Determine the [X, Y] coordinate at the center of the cell enclosing the given text.  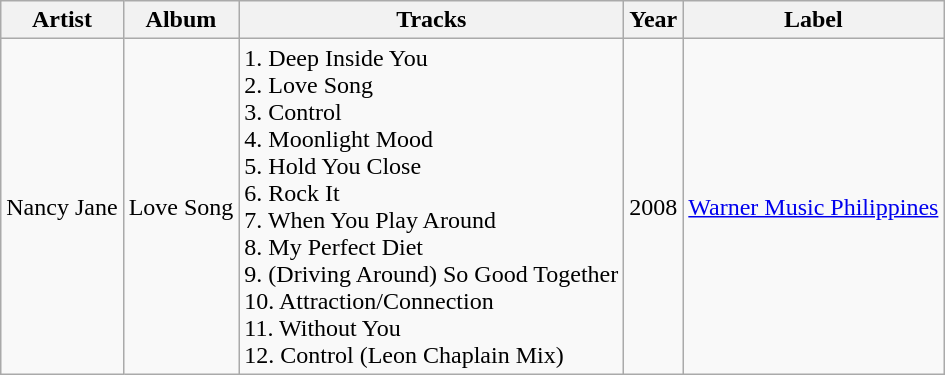
Tracks [432, 20]
Warner Music Philippines [814, 206]
Nancy Jane [62, 206]
Label [814, 20]
2008 [654, 206]
Artist [62, 20]
Album [181, 20]
Year [654, 20]
Love Song [181, 206]
